Return the (X, Y) coordinate for the center point of the cell that contains the specified text.  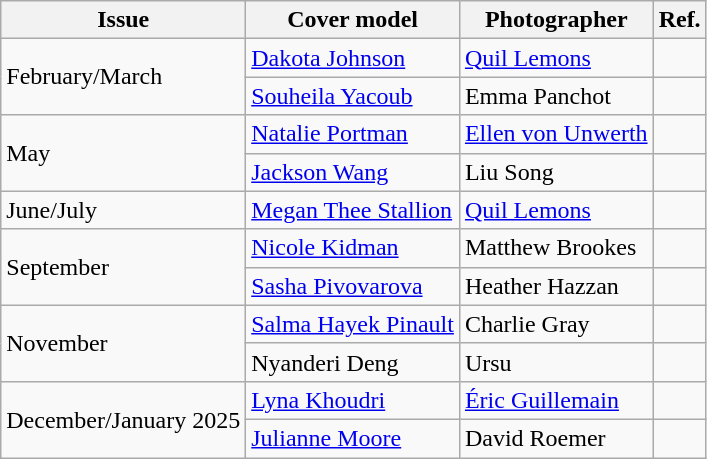
David Roemer (556, 438)
Charlie Gray (556, 324)
Natalie Portman (353, 134)
Julianne Moore (353, 438)
Souheila Yacoub (353, 96)
Ellen von Unwerth (556, 134)
Éric Guillemain (556, 400)
November (124, 343)
Sasha Pivovarova (353, 286)
June/July (124, 210)
Liu Song (556, 172)
Megan Thee Stallion (353, 210)
Matthew Brookes (556, 248)
Lyna Khoudri (353, 400)
February/March (124, 77)
Ref. (680, 20)
Ursu (556, 362)
Cover model (353, 20)
Salma Hayek Pinault (353, 324)
May (124, 153)
Nyanderi Deng (353, 362)
Issue (124, 20)
September (124, 267)
Jackson Wang (353, 172)
December/January 2025 (124, 419)
Emma Panchot (556, 96)
Dakota Johnson (353, 58)
Heather Hazzan (556, 286)
Photographer (556, 20)
Nicole Kidman (353, 248)
